For the text-containing cell, return its midpoint in (x, y) coordinate format. 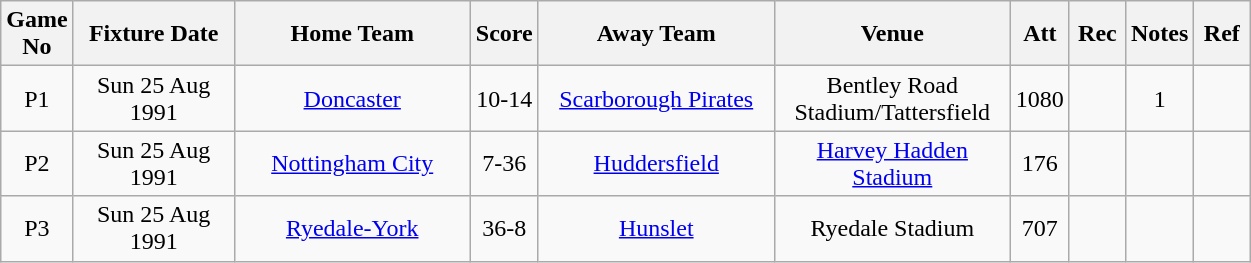
Fixture Date (154, 34)
P3 (37, 228)
Huddersfield (656, 164)
Doncaster (352, 98)
P1 (37, 98)
176 (1040, 164)
Ryedale-York (352, 228)
10-14 (504, 98)
7-36 (504, 164)
Venue (892, 34)
Bentley Road Stadium/Tattersfield (892, 98)
Rec (1097, 34)
Ryedale Stadium (892, 228)
Game No (37, 34)
1080 (1040, 98)
707 (1040, 228)
Home Team (352, 34)
Ref (1222, 34)
1 (1159, 98)
Hunslet (656, 228)
Away Team (656, 34)
Score (504, 34)
Notes (1159, 34)
36-8 (504, 228)
Nottingham City (352, 164)
Scarborough Pirates (656, 98)
Harvey Hadden Stadium (892, 164)
P2 (37, 164)
Att (1040, 34)
